Capture the cell that displays the provided text and extract its [X, Y] central coordinate. 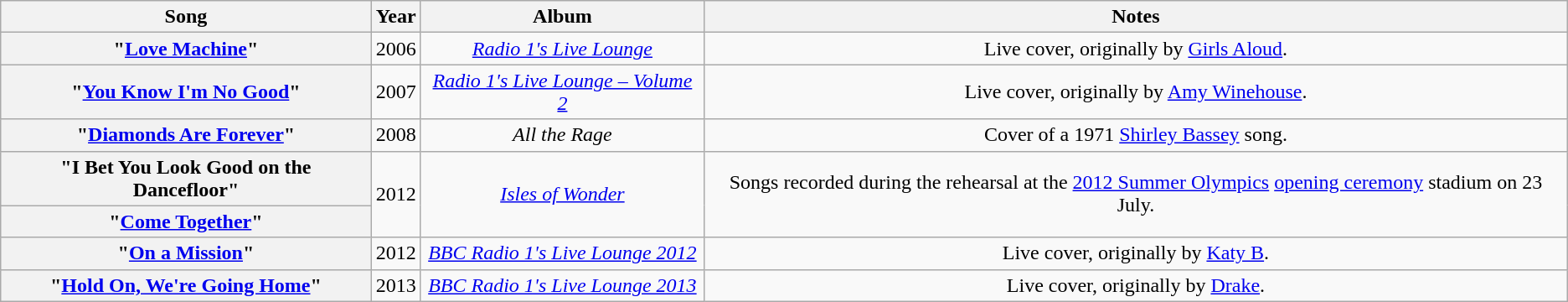
"Hold On, We're Going Home" [186, 285]
"You Know I'm No Good" [186, 92]
Live cover, originally by Amy Winehouse. [1136, 92]
Cover of a 1971 Shirley Bassey song. [1136, 135]
All the Rage [562, 135]
2008 [395, 135]
Radio 1's Live Lounge – Volume 2 [562, 92]
Live cover, originally by Girls Aloud. [1136, 49]
2007 [395, 92]
Notes [1136, 17]
2006 [395, 49]
BBC Radio 1's Live Lounge 2013 [562, 285]
Album [562, 17]
"Love Machine" [186, 49]
Year [395, 17]
Radio 1's Live Lounge [562, 49]
"Diamonds Are Forever" [186, 135]
BBC Radio 1's Live Lounge 2012 [562, 253]
Song [186, 17]
"Come Together" [186, 221]
Live cover, originally by Katy B. [1136, 253]
Live cover, originally by Drake. [1136, 285]
"I Bet You Look Good on the Dancefloor" [186, 178]
"On a Mission" [186, 253]
2013 [395, 285]
Songs recorded during the rehearsal at the 2012 Summer Olympics opening ceremony stadium on 23 July. [1136, 195]
Isles of Wonder [562, 195]
